Detect which cell encompasses the target text, then output its [X, Y] center coordinate. 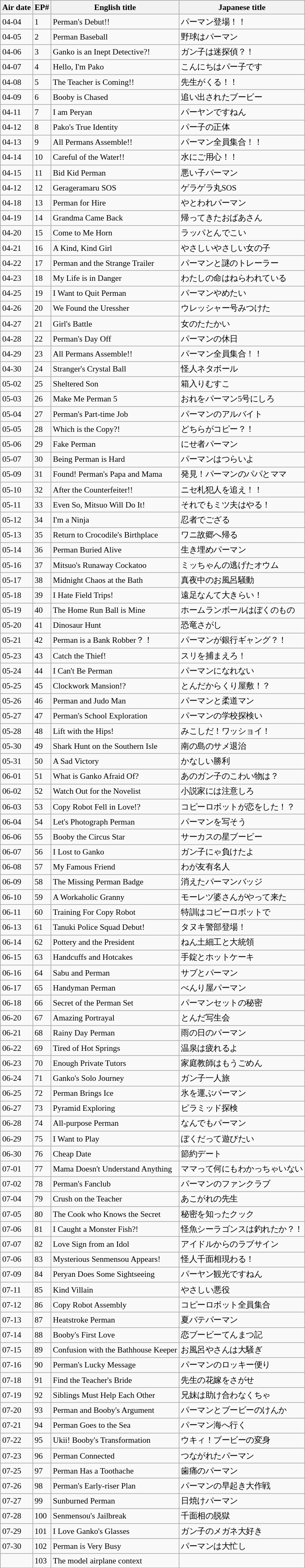
04-05 [17, 37]
07‑16 [17, 1365]
Siblings Must Help Each Other [115, 1395]
I'm a Ninja [115, 520]
ガン子にゃ負けたよ [242, 852]
箱入りむすこ [242, 384]
30 [42, 459]
ホームランボールはぼくのもの [242, 610]
Ukii! Booby's Transformation [115, 1440]
The Cook who Knows the Secret [115, 1214]
Stranger's Crystal Ball [115, 369]
31 [42, 474]
49 [42, 746]
05-27 [17, 716]
06‑24 [17, 1078]
07‑12 [17, 1305]
Even So, Mitsuo Will Do It! [115, 505]
97 [42, 1471]
パーマンはつらいよ [242, 459]
04-04 [17, 22]
What is Ganko Afraid Of? [115, 776]
悪い子パーマン [242, 173]
Perman is a Bank Robber？！ [115, 641]
92 [42, 1395]
05-12 [17, 520]
07‑25 [17, 1471]
90 [42, 1365]
58 [42, 882]
77 [42, 1169]
Handcuffs and Hotcakes [115, 957]
コピーロボットが恋をした！？ [242, 807]
07‑27 [17, 1501]
06‑14 [17, 942]
Crush on the Teacher [115, 1199]
04-23 [17, 278]
05-20 [17, 625]
こんにちはパー子です [242, 67]
恐竜さがし [242, 625]
にせ者パーマン [242, 444]
Perman's Early-riser Plan [115, 1486]
Shark Hunt on the Southern Isle [115, 746]
05-18 [17, 595]
86 [42, 1305]
21 [42, 324]
Lift with the Hips! [115, 731]
My Life is in Danger [115, 278]
千面相の脱獄 [242, 1516]
103 [42, 1561]
05-07 [17, 459]
94 [42, 1425]
Booby's First Love [115, 1335]
07‑13 [17, 1320]
06‑18 [17, 1003]
それでもミツ夫はやる！ [242, 505]
42 [42, 641]
26 [42, 399]
Ganko's Solo Journey [115, 1078]
お風呂やさんは大騒ぎ [242, 1350]
07‑07 [17, 1244]
06‑13 [17, 927]
10 [42, 158]
04-29 [17, 354]
05-06 [17, 444]
Let's Photograph Perman [115, 822]
Tanuki Police Squad Debut! [115, 927]
06‑28 [17, 1124]
I Want to Quit Perman [115, 293]
パーマンとブービーのけんか [242, 1410]
パーマンを写そう [242, 822]
04-26 [17, 308]
04-14 [17, 158]
05-19 [17, 610]
Confusion with the Bathhouse Keeper [115, 1350]
みこしだ！ワッショイ！ [242, 731]
Which is the Copy?! [115, 429]
ニセ札犯人を追え！！ [242, 490]
51 [42, 776]
06‑04 [17, 822]
やとわれパーマン [242, 203]
52 [42, 791]
My Famous Friend [115, 867]
歯痛のパーマン [242, 1471]
ねん土細工と大統領 [242, 942]
先生の花嫁をさがせ [242, 1380]
05-16 [17, 565]
べんり屋パーマン [242, 988]
夏バテパーマン [242, 1320]
32 [42, 490]
05-05 [17, 429]
06‑03 [17, 807]
06‑20 [17, 1018]
かなしい勝利 [242, 761]
05-23 [17, 656]
特訓はコピーロボットで [242, 912]
パーマンが銀行ギャング？！ [242, 641]
Grandma Came Back [115, 218]
Kind Villain [115, 1290]
Mitsuo's Runaway Cockatoo [115, 565]
16 [42, 248]
07‑28 [17, 1516]
04-30 [17, 369]
I Lost to Ganko [115, 852]
Booby is Chased [115, 97]
07‑11 [17, 1290]
06‑22 [17, 1048]
EP# [42, 7]
パーマンのロッキー便り [242, 1365]
パーマン海へ行く [242, 1425]
コピーロボット全員集合 [242, 1305]
Perman's School Exploration [115, 716]
62 [42, 942]
パーヤン観光ですねん [242, 1274]
05-28 [17, 731]
ぼくだって遊びたい [242, 1139]
わが友有名人 [242, 867]
野球はパーマン [242, 37]
Handyman Perman [115, 988]
Watch Out for the Novelist [115, 791]
小説家には注意しろ [242, 791]
パーヤンですねん [242, 112]
Perman and the Strange Trailer [115, 263]
72 [42, 1093]
ウキィ！ブービーの変身 [242, 1440]
07‑19 [17, 1395]
Midnight Chaos at the Bath [115, 580]
06‑17 [17, 988]
Perman Buried Alive [115, 550]
Copy Robot Fell in Love!? [115, 807]
Hello, I'm Pako [115, 67]
7 [42, 112]
A Workaholic Granny [115, 897]
28 [42, 429]
07‑14 [17, 1335]
06‑23 [17, 1063]
パーマンセットの秘密 [242, 1003]
Perman for Hire [115, 203]
06‑06 [17, 837]
なんでもパーマン [242, 1124]
68 [42, 1033]
パーマンの学校探検い [242, 716]
Perman Has a Toothache [115, 1471]
生き埋めパーマン [242, 550]
67 [42, 1018]
04-25 [17, 293]
55 [42, 837]
05-04 [17, 414]
05-11 [17, 505]
83 [42, 1259]
06‑08 [17, 867]
17 [42, 263]
12 [42, 188]
75 [42, 1139]
ガン子のメガネ大好き [242, 1531]
Dinosaur Hunt [115, 625]
19 [42, 293]
とんだ写生会 [242, 1018]
スリを捕まえろ！ [242, 656]
04-19 [17, 218]
We Found the Uressher [115, 308]
Rainy Day Perman [115, 1033]
80 [42, 1214]
Perman and Judo Man [115, 701]
Fake Perman [115, 444]
06‑07 [17, 852]
04-20 [17, 233]
Perman Baseball [115, 37]
発見！パーマンのパパとママ [242, 474]
パー子の正体 [242, 127]
102 [42, 1546]
04-27 [17, 324]
女のたたかい [242, 324]
兄妹は助け合わなくちゃ [242, 1395]
All-purpose Perman [115, 1124]
4 [42, 67]
Girl's Battle [115, 324]
07‑30 [17, 1546]
怪人千面相現わる！ [242, 1259]
パーマンのアルバイト [242, 414]
Return to Crocodile's Birthplace [115, 535]
07‑09 [17, 1274]
46 [42, 701]
88 [42, 1335]
06‑30 [17, 1154]
Amazing Portrayal [115, 1018]
怪人ネタボール [242, 369]
06‑21 [17, 1033]
先生がくる！！ [242, 82]
ラッパとんでこい [242, 233]
Japanese title [242, 7]
07‑18 [17, 1380]
48 [42, 731]
Found! Perman's Papa and Mama [115, 474]
パーマンの早起き大作戦 [242, 1486]
ウレッシャー号みつけた [242, 308]
04-11 [17, 112]
06‑09 [17, 882]
07‑26 [17, 1486]
78 [42, 1184]
恋ブービーてんまつ記 [242, 1335]
54 [42, 822]
Sheltered Son [115, 384]
04-28 [17, 339]
100 [42, 1516]
33 [42, 505]
Clockwork Mansion!? [115, 686]
Heatstroke Perman [115, 1320]
20 [42, 308]
The Missing Perman Badge [115, 882]
04-08 [17, 82]
13 [42, 203]
53 [42, 807]
34 [42, 520]
The Teacher is Coming!! [115, 82]
忍者でござる [242, 520]
パーマンは大忙し [242, 1546]
After the Counterfeiter!! [115, 490]
99 [42, 1501]
Peryan Does Some Sightseeing [115, 1274]
Pottery and the President [115, 942]
A Sad Victory [115, 761]
あこがれの先生 [242, 1199]
24 [42, 369]
56 [42, 852]
04-22 [17, 263]
89 [42, 1350]
61 [42, 927]
6 [42, 97]
家庭教師はもうごめん [242, 1063]
日焼けパーマン [242, 1501]
101 [42, 1531]
04-09 [17, 97]
07‑04 [17, 1199]
パーマンの休日 [242, 339]
追い出されたブービー [242, 97]
06‑25 [17, 1093]
雨の日のパーマン [242, 1033]
A Kind, Kind Girl [115, 248]
05-03 [17, 399]
87 [42, 1320]
やさしい悪役 [242, 1290]
50 [42, 761]
05-10 [17, 490]
Perman and Booby's Argument [115, 1410]
I am Peryan [115, 112]
60 [42, 912]
I Can't Be Perman [115, 671]
38 [42, 580]
2 [42, 37]
消えたパーマンバッジ [242, 882]
07‑23 [17, 1456]
14 [42, 218]
I Want to Play [115, 1139]
5 [42, 82]
63 [42, 957]
73 [42, 1108]
わたしの命はねらわれている [242, 278]
05-21 [17, 641]
Enough Private Tutors [115, 1063]
帰ってきたおばあさん [242, 218]
手錠とホットケーキ [242, 957]
とんだからくり屋敷！？ [242, 686]
07‑15 [17, 1350]
8 [42, 127]
あのガン子のこわい物は？ [242, 776]
Mysterious Senmensou Appears! [115, 1259]
71 [42, 1078]
おれをパーマン5号にしろ [242, 399]
44 [42, 671]
07‑01 [17, 1169]
サブとパーマン [242, 973]
Careful of the Water!! [115, 158]
04-07 [17, 67]
タヌキ警部登場！ [242, 927]
真夜中のお風呂騒動 [242, 580]
Ganko is an Inept Detective?! [115, 52]
Training For Copy Robot [115, 912]
59 [42, 897]
南の島のサメ退治 [242, 746]
04-15 [17, 173]
04-18 [17, 203]
遠足なんて大きらい！ [242, 595]
64 [42, 973]
パーマンと謎のトレーラー [242, 263]
05-30 [17, 746]
9 [42, 142]
81 [42, 1229]
Perman Goes to the Sea [115, 1425]
サーカスの星ブービー [242, 837]
ミッちゃんの逃げたオウム [242, 565]
06‑01 [17, 776]
Make Me Perman 5 [115, 399]
06‑16 [17, 973]
I Love Ganko's Glasses [115, 1531]
07‑29 [17, 1531]
モーレツ婆さんがやって来た [242, 897]
07‑20 [17, 1410]
05-25 [17, 686]
05-24 [17, 671]
Pako's True Identity [115, 127]
79 [42, 1199]
06‑29 [17, 1139]
25 [42, 384]
Find the Teacher's Bride [115, 1380]
45 [42, 686]
43 [42, 656]
Perman's Fanclub [115, 1184]
Perman's Part-time Job [115, 414]
Sabu and Perman [115, 973]
ママって何にもわかっちゃいない [242, 1169]
05-02 [17, 384]
04-21 [17, 248]
66 [42, 1003]
82 [42, 1244]
パーマンのファンクラブ [242, 1184]
氷を運ぶパーマン [242, 1093]
18 [42, 278]
ピラミッド探検 [242, 1108]
07‑21 [17, 1425]
温泉は疲れるよ [242, 1048]
35 [42, 535]
Mama Doesn't Understand Anything [115, 1169]
27 [42, 414]
ワニ故郷へ帰る [242, 535]
秘密を知ったクック [242, 1214]
40 [42, 610]
22 [42, 339]
23 [42, 354]
69 [42, 1048]
84 [42, 1274]
05-14 [17, 550]
Tired of Hot Springs [115, 1048]
Perman is Very Busy [115, 1546]
47 [42, 716]
節約デート [242, 1154]
06‑10 [17, 897]
I Hate Field Trips! [115, 595]
70 [42, 1063]
06‑27 [17, 1108]
Booby the Circus Star [115, 837]
41 [42, 625]
Gerageramaru SOS [115, 188]
Perman Connected [115, 1456]
Air date [17, 7]
1 [42, 22]
39 [42, 595]
29 [42, 444]
85 [42, 1290]
06‑02 [17, 791]
Sunburned Perman [115, 1501]
05-31 [17, 761]
96 [42, 1456]
パーマン登場！！ [242, 22]
04-06 [17, 52]
15 [42, 233]
Senmensou's Jailbreak [115, 1516]
93 [42, 1410]
Pyramid Exploring [115, 1108]
ガン子は迷探偵？！ [242, 52]
アイドルからのラブサイン [242, 1244]
Perman Brings Ice [115, 1093]
The Home Run Ball is Mine [115, 610]
05-09 [17, 474]
Perman's Day Off [115, 339]
05-17 [17, 580]
つながれたパーマン [242, 1456]
04-13 [17, 142]
65 [42, 988]
Perman's Lucky Message [115, 1365]
98 [42, 1486]
74 [42, 1124]
07‑02 [17, 1184]
水にご用心！！ [242, 158]
パーマンになれない [242, 671]
11 [42, 173]
Cheap Date [115, 1154]
Secret of the Perman Set [115, 1003]
Come to Me Horn [115, 233]
Love Sign from an Idol [115, 1244]
57 [42, 867]
07‑05 [17, 1214]
ガン子一人旅 [242, 1078]
パーマンやめたい [242, 293]
Perman's Debut!! [115, 22]
91 [42, 1380]
95 [42, 1440]
06‑11 [17, 912]
37 [42, 565]
Copy Robot Assembly [115, 1305]
07‑22 [17, 1440]
06‑15 [17, 957]
76 [42, 1154]
05-13 [17, 535]
3 [42, 52]
ゲラゲラ丸SOS [242, 188]
36 [42, 550]
Being Perman is Hard [115, 459]
English title [115, 7]
The model airplane context [115, 1561]
Bid Kid Perman [115, 173]
I Caught a Monster Fish?! [115, 1229]
05-26 [17, 701]
Catch the Thief! [115, 656]
やさしいやさしい女の子 [242, 248]
どちらがコピー？！ [242, 429]
パーマンと柔道マン [242, 701]
怪魚シーラゴンスは釣れたか？！ [242, 1229]
